Capture the cell that displays the provided text and extract its (X, Y) central coordinate. 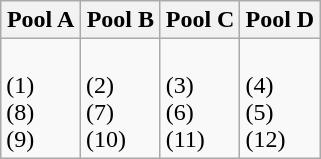
(1) (8) (9) (41, 98)
(4) (5) (12) (280, 98)
(2) (7) (10) (120, 98)
Pool A (41, 20)
Pool C (200, 20)
(3) (6) (11) (200, 98)
Pool D (280, 20)
Pool B (120, 20)
